Search for the cell housing the specified text and yield its [x, y] center coordinate. 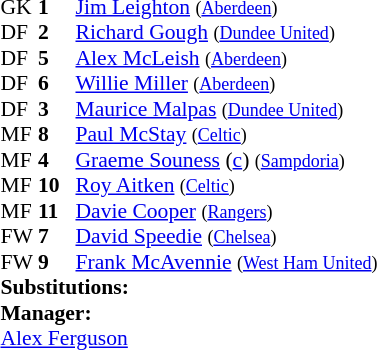
6 [57, 83]
3 [57, 109]
2 [57, 33]
Richard Gough (Dundee United) [226, 33]
Substitutions: [188, 287]
8 [57, 135]
Frank McAvennie (West Ham United) [226, 262]
9 [57, 262]
Alex McLeish (Aberdeen) [226, 58]
Davie Cooper (Rangers) [226, 211]
4 [57, 160]
7 [57, 237]
Maurice Malpas (Dundee United) [226, 109]
Paul McStay (Celtic) [226, 135]
11 [57, 211]
David Speedie (Chelsea) [226, 237]
Manager: [188, 313]
Willie Miller (Aberdeen) [226, 83]
10 [57, 185]
5 [57, 58]
Graeme Souness (c) (Sampdoria) [226, 160]
Roy Aitken (Celtic) [226, 185]
